Extract the (x, y) coordinate from the center of the cell holding the provided text.  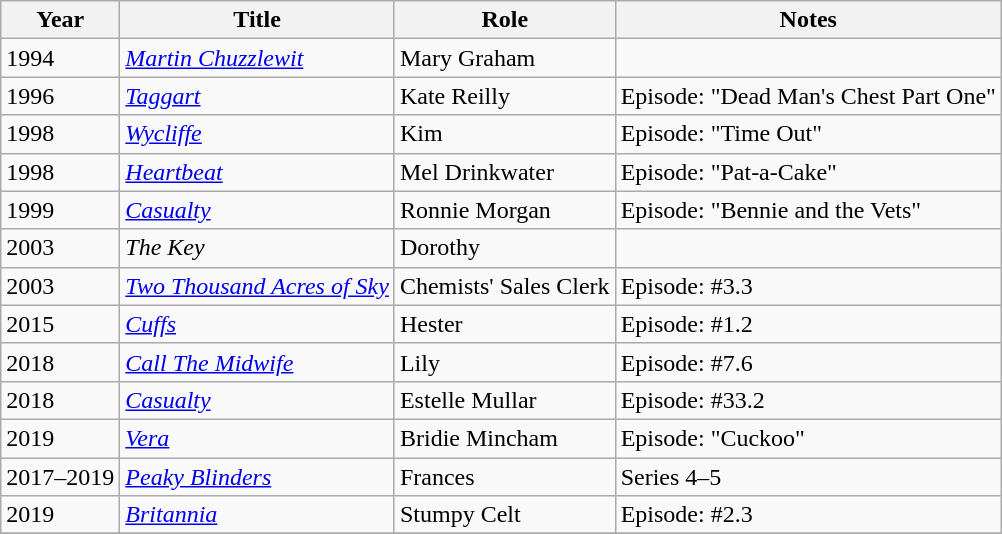
1994 (60, 58)
Episode: "Bennie and the Vets" (808, 210)
Wycliffe (258, 134)
Title (258, 20)
Episode: #33.2 (808, 400)
Britannia (258, 515)
Kim (504, 134)
Cuffs (258, 324)
Two Thousand Acres of Sky (258, 286)
Episode: #3.3 (808, 286)
Bridie Mincham (504, 438)
Frances (504, 477)
Role (504, 20)
Episode: "Pat-a-Cake" (808, 172)
2017–2019 (60, 477)
Estelle Mullar (504, 400)
Peaky Blinders (258, 477)
Stumpy Celt (504, 515)
Series 4–5 (808, 477)
1999 (60, 210)
Episode: "Time Out" (808, 134)
Heartbeat (258, 172)
Episode: #2.3 (808, 515)
Year (60, 20)
Hester (504, 324)
Episode: "Dead Man's Chest Part One" (808, 96)
Mel Drinkwater (504, 172)
Lily (504, 362)
Vera (258, 438)
1996 (60, 96)
Martin Chuzzlewit (258, 58)
2015 (60, 324)
The Key (258, 248)
Ronnie Morgan (504, 210)
Notes (808, 20)
Dorothy (504, 248)
Chemists' Sales Clerk (504, 286)
Episode: "Cuckoo" (808, 438)
Mary Graham (504, 58)
Episode: #1.2 (808, 324)
Taggart (258, 96)
Call The Midwife (258, 362)
Episode: #7.6 (808, 362)
Kate Reilly (504, 96)
